Locate the cell with the specified text and output its (X, Y) center coordinate. 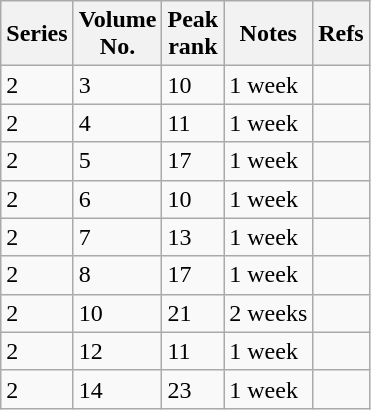
2 weeks (268, 313)
4 (118, 123)
Peakrank (193, 34)
13 (193, 237)
5 (118, 161)
Notes (268, 34)
7 (118, 237)
21 (193, 313)
23 (193, 389)
6 (118, 199)
VolumeNo. (118, 34)
3 (118, 85)
Series (37, 34)
12 (118, 351)
8 (118, 275)
Refs (341, 34)
14 (118, 389)
